Return the [x, y] coordinate for the center point of the cell that contains the specified text.  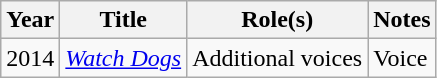
Notes [402, 20]
2014 [30, 58]
Year [30, 20]
Additional voices [278, 58]
Watch Dogs [124, 58]
Voice [402, 58]
Role(s) [278, 20]
Title [124, 20]
